Provide the [x, y] coordinate of the cell's center where the given text is located.  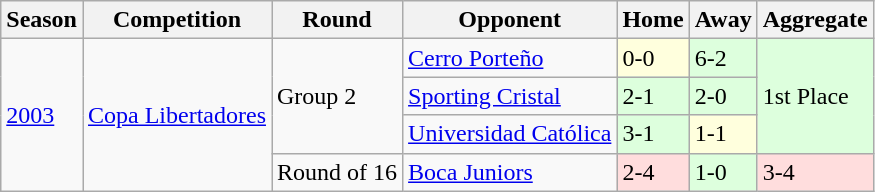
2003 [42, 115]
2-1 [653, 96]
6-2 [723, 58]
Competition [176, 20]
Round [338, 20]
Boca Juniors [510, 172]
2-4 [653, 172]
Copa Libertadores [176, 115]
Sporting Cristal [510, 96]
3-1 [653, 134]
Round of 16 [338, 172]
2-0 [723, 96]
Season [42, 20]
1-1 [723, 134]
1st Place [815, 96]
3-4 [815, 172]
Universidad Católica [510, 134]
Cerro Porteño [510, 58]
Away [723, 20]
Opponent [510, 20]
0-0 [653, 58]
1-0 [723, 172]
Home [653, 20]
Aggregate [815, 20]
Group 2 [338, 96]
